Detect which cell encompasses the target text, then output its [x, y] center coordinate. 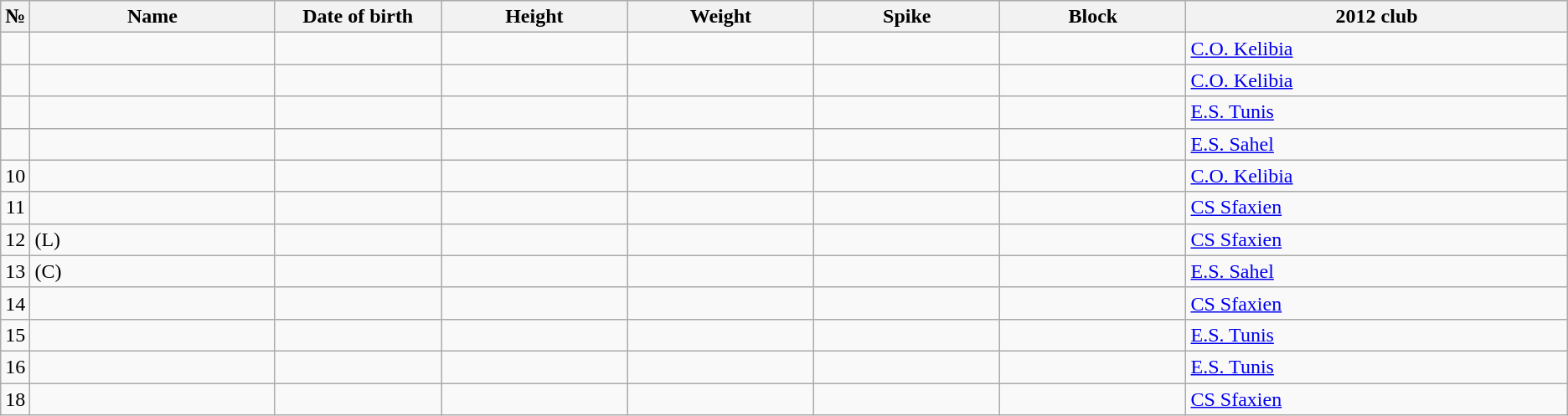
14 [15, 303]
(L) [152, 239]
Name [152, 17]
Date of birth [358, 17]
11 [15, 208]
18 [15, 399]
(C) [152, 271]
13 [15, 271]
Spike [907, 17]
Weight [720, 17]
2012 club [1377, 17]
10 [15, 176]
Block [1093, 17]
Height [534, 17]
№ [15, 17]
16 [15, 367]
12 [15, 239]
15 [15, 335]
